Pinpoint the cell where the given text exists, returning its (x, y) midpoint coordinate. 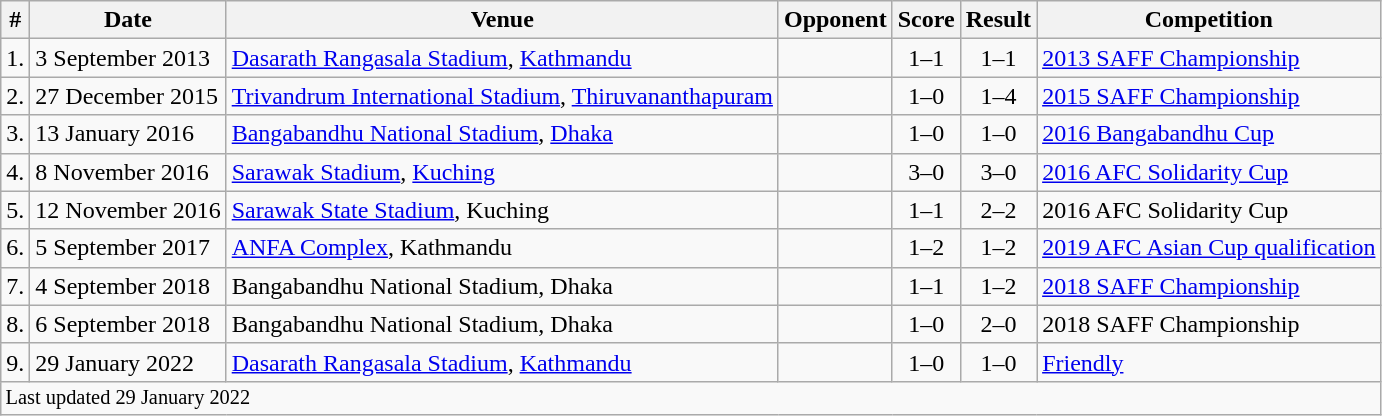
Result (998, 20)
2013 SAFF Championship (1209, 58)
13 January 2016 (128, 134)
29 January 2022 (128, 362)
4 September 2018 (128, 286)
27 December 2015 (128, 96)
Date (128, 20)
12 November 2016 (128, 210)
2015 SAFF Championship (1209, 96)
9. (16, 362)
7. (16, 286)
2019 AFC Asian Cup qualification (1209, 248)
Trivandrum International Stadium, Thiruvananthapuram (502, 96)
Competition (1209, 20)
Opponent (835, 20)
4. (16, 172)
2–0 (998, 324)
5 September 2017 (128, 248)
Sarawak Stadium, Kuching (502, 172)
8 November 2016 (128, 172)
5. (16, 210)
3. (16, 134)
2. (16, 96)
ANFA Complex, Kathmandu (502, 248)
6 September 2018 (128, 324)
2–2 (998, 210)
1. (16, 58)
# (16, 20)
6. (16, 248)
Friendly (1209, 362)
Venue (502, 20)
2016 Bangabandhu Cup (1209, 134)
Score (926, 20)
Sarawak State Stadium, Kuching (502, 210)
8. (16, 324)
3 September 2013 (128, 58)
1–4 (998, 96)
Last updated 29 January 2022 (691, 398)
